Search for the cell housing the specified text and yield its [x, y] center coordinate. 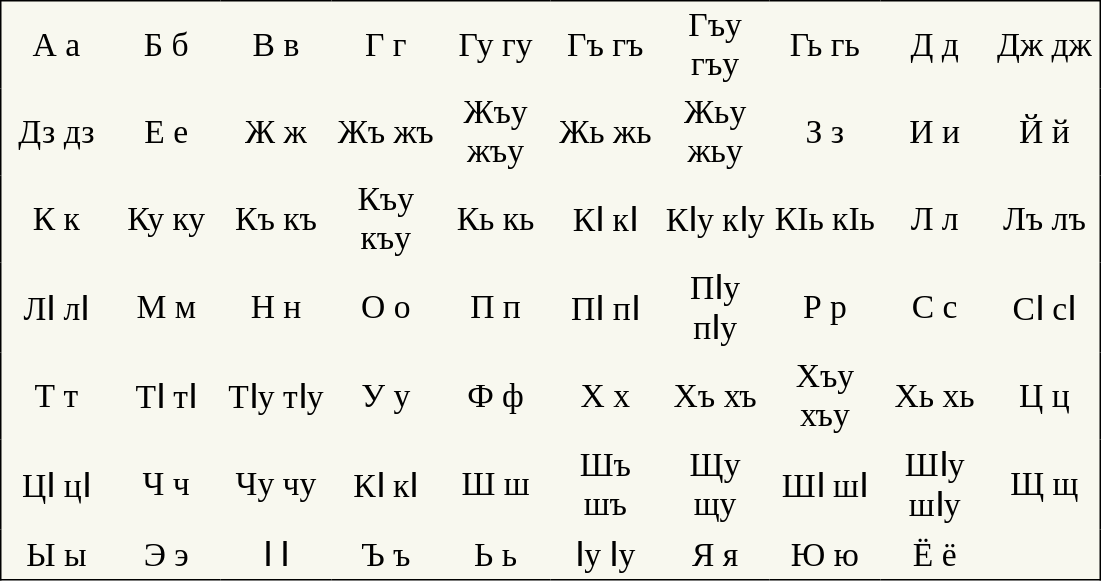
ШӀ шӀ [825, 485]
Х х [605, 396]
Ш ш [496, 485]
Ы ы [56, 555]
Ъ ъ [386, 555]
Г г [386, 45]
Л л [935, 220]
СӀ сӀ [1046, 307]
З з [825, 132]
Я я [715, 555]
ТӀ тӀ [166, 396]
Щ щ [1046, 485]
Б б [166, 45]
Д д [935, 45]
Гъ гъ [605, 45]
ТӀу тӀу [276, 396]
И и [935, 132]
Ч ч [166, 485]
Ф ф [496, 396]
Гъу гъу [715, 45]
Къу къу [386, 220]
Н н [276, 307]
А а [56, 45]
С с [935, 307]
Ӏу Ӏу [605, 555]
О о [386, 307]
Щу щу [715, 485]
Хъу хъу [825, 396]
Ю ю [825, 555]
Жь жь [605, 132]
П п [496, 307]
ШӀу шӀу [935, 485]
ЛӀ лӀ [56, 307]
Ку ку [166, 220]
Ӏ Ӏ [276, 555]
М м [166, 307]
Р р [825, 307]
Гу гу [496, 45]
Дз дз [56, 132]
Хъ хъ [715, 396]
У у [386, 396]
Э э [166, 555]
КӀу кӀу [715, 220]
Жъу жъу [496, 132]
Т т [56, 396]
В в [276, 45]
ЦӀ цӀ [56, 485]
Лъ лъ [1046, 220]
Чу чу [276, 485]
Жъ жъ [386, 132]
Е е [166, 132]
Кь кь [496, 220]
Гь гь [825, 45]
ПӀу пӀу [715, 307]
Ь ь [496, 555]
КIь кIь [825, 220]
Ж ж [276, 132]
ПӀ пӀ [605, 307]
Жьу жьу [715, 132]
Къ къ [276, 220]
Ё ё [935, 555]
Дж дж [1046, 45]
Хь хь [935, 396]
Й й [1046, 132]
К к [56, 220]
Шъ шъ [605, 485]
Ц ц [1046, 396]
